Detect which cell encompasses the target text, then output its (x, y) center coordinate. 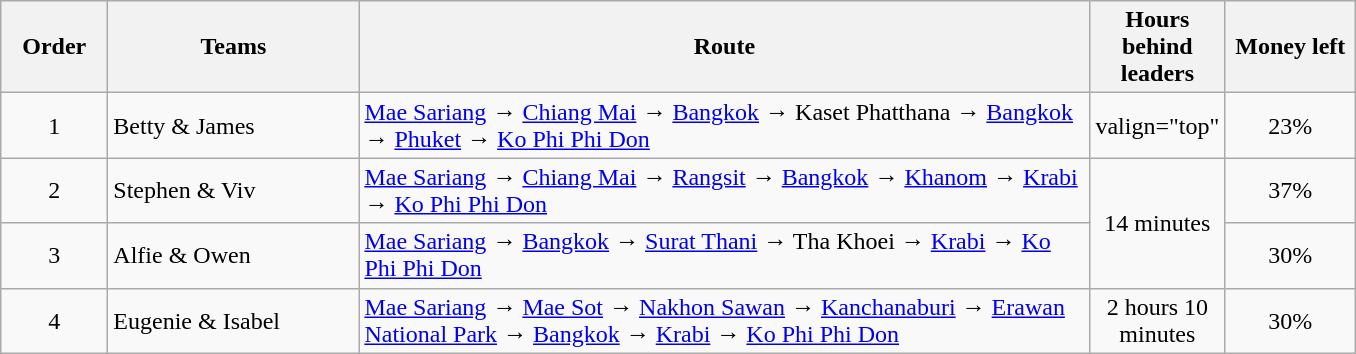
3 (54, 256)
37% (1290, 190)
Mae Sariang → Chiang Mai → Bangkok → Kaset Phatthana → Bangkok → Phuket → Ko Phi Phi Don (724, 126)
Mae Sariang → Mae Sot → Nakhon Sawan → Kanchanaburi → Erawan National Park → Bangkok → Krabi → Ko Phi Phi Don (724, 320)
1 (54, 126)
Hours behind leaders (1158, 47)
Alfie & Owen (234, 256)
Order (54, 47)
Mae Sariang → Chiang Mai → Rangsit → Bangkok → Khanom → Krabi → Ko Phi Phi Don (724, 190)
Teams (234, 47)
2 (54, 190)
Eugenie & Isabel (234, 320)
Mae Sariang → Bangkok → Surat Thani → Tha Khoei → Krabi → Ko Phi Phi Don (724, 256)
4 (54, 320)
Betty & James (234, 126)
2 hours 10 minutes (1158, 320)
Money left (1290, 47)
23% (1290, 126)
Stephen & Viv (234, 190)
14 minutes (1158, 223)
Route (724, 47)
valign="top" (1158, 126)
